Provide the (x, y) coordinate of the cell's center where the given text is located.  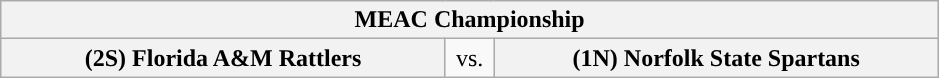
(1N) Norfolk State Spartans (716, 58)
vs. (470, 58)
MEAC Championship (470, 20)
(2S) Florida A&M Rattlers (224, 58)
